Capture the cell that displays the provided text and extract its [x, y] central coordinate. 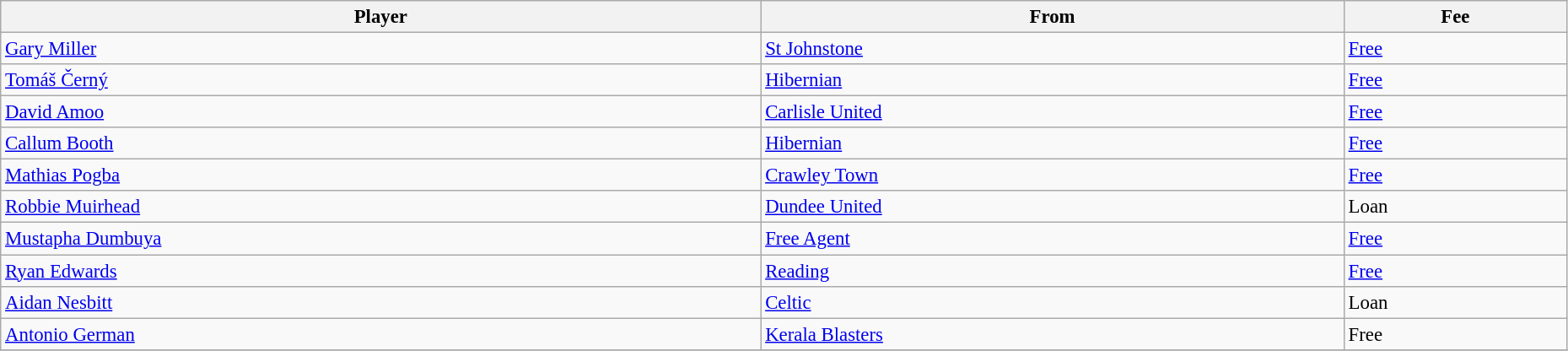
From [1053, 17]
Crawley Town [1053, 175]
Dundee United [1053, 207]
St Johnstone [1053, 49]
Tomáš Černý [381, 80]
Robbie Muirhead [381, 207]
Kerala Blasters [1053, 334]
Callum Booth [381, 143]
Celtic [1053, 302]
Free Agent [1053, 239]
Player [381, 17]
Mathias Pogba [381, 175]
Aidan Nesbitt [381, 302]
Gary Miller [381, 49]
Fee [1455, 17]
Ryan Edwards [381, 271]
David Amoo [381, 112]
Carlisle United [1053, 112]
Reading [1053, 271]
Antonio German [381, 334]
Mustapha Dumbuya [381, 239]
